Output the [X, Y] coordinate of the center of the cell containing the given text.  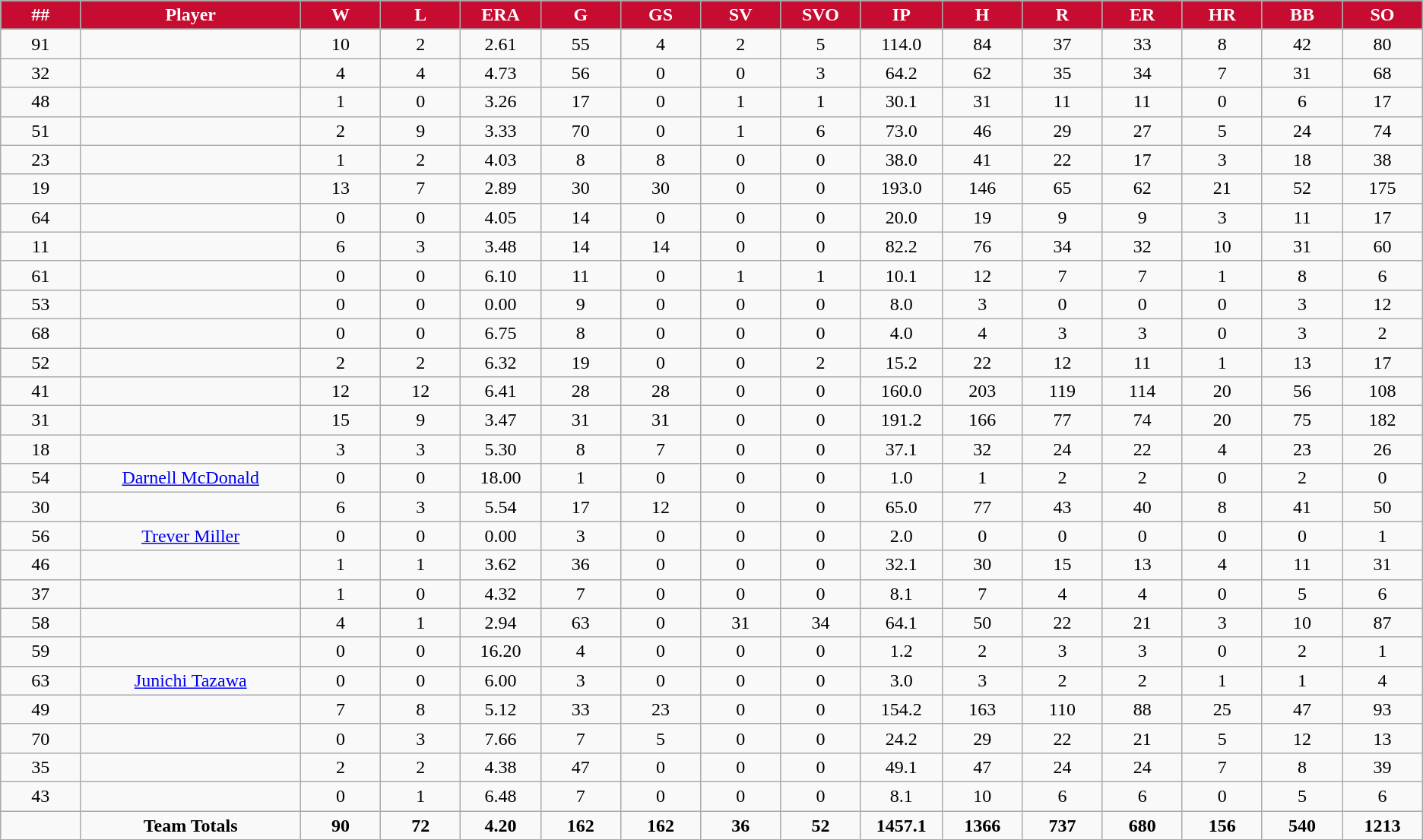
ER [1142, 15]
48 [41, 102]
2.89 [500, 189]
## [41, 15]
84 [982, 44]
1.0 [902, 478]
49 [41, 709]
1.2 [902, 651]
24.2 [902, 738]
2.94 [500, 623]
114.0 [902, 44]
182 [1383, 420]
156 [1222, 825]
Darnell McDonald [190, 478]
3.0 [902, 680]
65 [1063, 189]
76 [982, 246]
18.00 [500, 478]
60 [1383, 246]
26 [1383, 449]
R [1063, 15]
SV [740, 15]
680 [1142, 825]
4.73 [500, 73]
Player [190, 15]
BB [1301, 15]
64.1 [902, 623]
4.20 [500, 825]
75 [1301, 420]
7.66 [500, 738]
1213 [1383, 825]
W [341, 15]
73.0 [902, 131]
4.03 [500, 160]
54 [41, 478]
5.12 [500, 709]
H [982, 15]
93 [1383, 709]
ERA [500, 15]
65.0 [902, 507]
51 [41, 131]
58 [41, 623]
GS [660, 15]
82.2 [902, 246]
154.2 [902, 709]
6.32 [500, 363]
540 [1301, 825]
42 [1301, 44]
6.00 [500, 680]
2.0 [902, 536]
1366 [982, 825]
53 [41, 304]
16.20 [500, 651]
90 [341, 825]
3.33 [500, 131]
5.30 [500, 449]
114 [1142, 391]
6.75 [500, 333]
20.0 [902, 217]
175 [1383, 189]
64.2 [902, 73]
88 [1142, 709]
40 [1142, 507]
5.54 [500, 507]
6.41 [500, 391]
49.1 [902, 767]
10.1 [902, 275]
4.05 [500, 217]
72 [421, 825]
191.2 [902, 420]
6.48 [500, 796]
Junichi Tazawa [190, 680]
59 [41, 651]
8.0 [902, 304]
146 [982, 189]
L [421, 15]
39 [1383, 767]
SO [1383, 15]
166 [982, 420]
4.0 [902, 333]
38 [1383, 160]
27 [1142, 131]
30.1 [902, 102]
110 [1063, 709]
4.32 [500, 594]
G [581, 15]
2.61 [500, 44]
1457.1 [902, 825]
64 [41, 217]
3.48 [500, 246]
38.0 [902, 160]
163 [982, 709]
193.0 [902, 189]
HR [1222, 15]
80 [1383, 44]
Team Totals [190, 825]
108 [1383, 391]
4.38 [500, 767]
IP [902, 15]
15.2 [902, 363]
Trever Miller [190, 536]
25 [1222, 709]
37.1 [902, 449]
61 [41, 275]
55 [581, 44]
737 [1063, 825]
3.47 [500, 420]
160.0 [902, 391]
91 [41, 44]
3.26 [500, 102]
6.10 [500, 275]
3.62 [500, 565]
119 [1063, 391]
32.1 [902, 565]
SVO [821, 15]
87 [1383, 623]
203 [982, 391]
